For the text-containing cell, return its midpoint in (x, y) coordinate format. 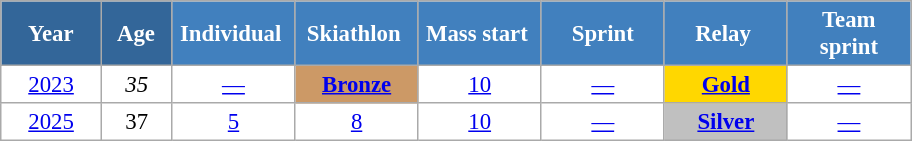
2025 (52, 122)
37 (136, 122)
Individual (234, 34)
2023 (52, 85)
35 (136, 85)
5 (234, 122)
Year (52, 34)
Sprint (602, 34)
Skiathlon (356, 34)
Age (136, 34)
Silver (726, 122)
Gold (726, 85)
Mass start (480, 34)
8 (356, 122)
Team sprint (848, 34)
Relay (726, 34)
Bronze (356, 85)
